From the cell containing the given text, extract its center point as (x, y) coordinate. 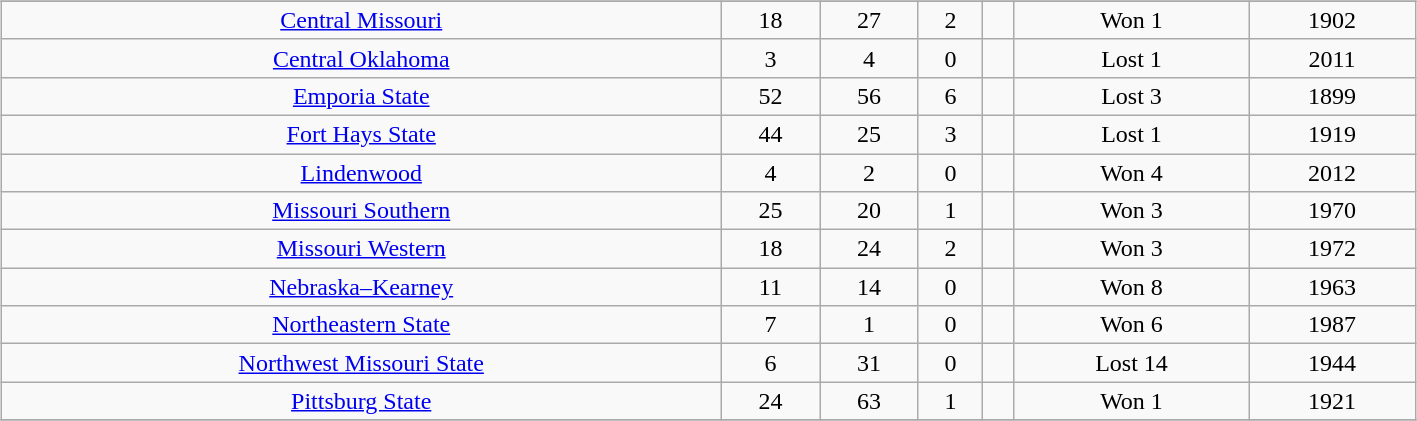
1970 (1332, 211)
7 (770, 325)
Northwest Missouri State (361, 363)
Fort Hays State (361, 134)
1921 (1332, 401)
44 (770, 134)
Nebraska–Kearney (361, 287)
1919 (1332, 134)
1972 (1332, 249)
14 (869, 287)
2011 (1332, 58)
56 (869, 96)
2012 (1332, 173)
52 (770, 96)
Won 6 (1132, 325)
Lindenwood (361, 173)
Won 4 (1132, 173)
Central Oklahoma (361, 58)
Lost 3 (1132, 96)
Pittsburg State (361, 401)
1944 (1332, 363)
Lost 14 (1132, 363)
1899 (1332, 96)
Missouri Southern (361, 211)
Missouri Western (361, 249)
63 (869, 401)
11 (770, 287)
1963 (1332, 287)
Central Missouri (361, 20)
Won 8 (1132, 287)
20 (869, 211)
27 (869, 20)
1902 (1332, 20)
Northeastern State (361, 325)
1987 (1332, 325)
Emporia State (361, 96)
31 (869, 363)
